Output the (x, y) coordinate of the center of the cell containing the given text.  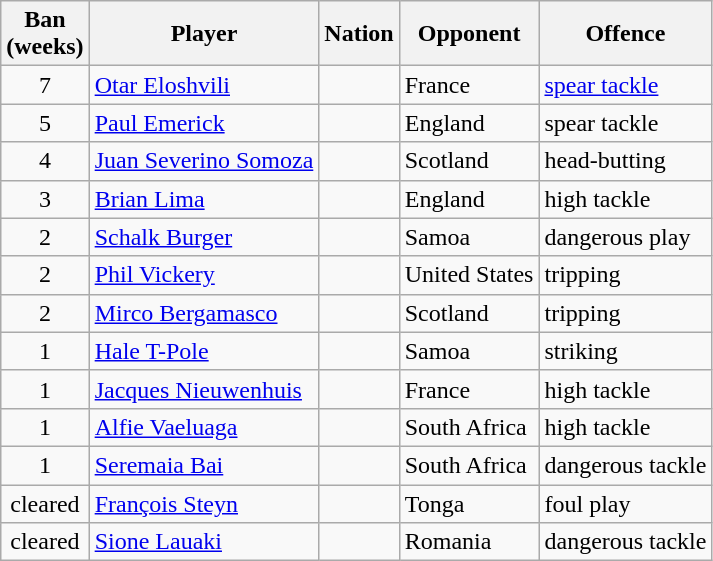
head-butting (626, 161)
Opponent (469, 34)
Player (204, 34)
Mirco Bergamasco (204, 313)
dangerous play (626, 237)
Schalk Burger (204, 237)
Romania (469, 542)
Hale T-Pole (204, 351)
United States (469, 275)
Phil Vickery (204, 275)
striking (626, 351)
Ban(weeks) (45, 34)
Paul Emerick (204, 123)
Nation (359, 34)
Jacques Nieuwenhuis (204, 389)
Juan Severino Somoza (204, 161)
foul play (626, 503)
Seremaia Bai (204, 465)
Brian Lima (204, 199)
Alfie Vaeluaga (204, 427)
Offence (626, 34)
Sione Lauaki (204, 542)
Otar Eloshvili (204, 85)
5 (45, 123)
4 (45, 161)
Tonga (469, 503)
7 (45, 85)
3 (45, 199)
François Steyn (204, 503)
